Identify which cell holds the provided text, then report its [x, y] central coordinate. 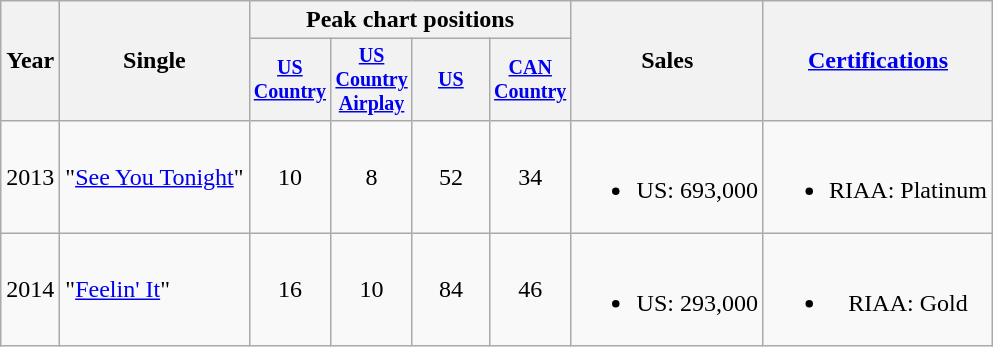
RIAA: Platinum [878, 176]
US [450, 80]
34 [530, 176]
Sales [667, 61]
Peak chart positions [410, 20]
16 [290, 290]
US: 693,000 [667, 176]
Single [154, 61]
"See You Tonight" [154, 176]
2013 [30, 176]
8 [372, 176]
"Feelin' It" [154, 290]
46 [530, 290]
2014 [30, 290]
US Country [290, 80]
US: 293,000 [667, 290]
52 [450, 176]
CAN Country [530, 80]
US Country Airplay [372, 80]
Year [30, 61]
Certifications [878, 61]
RIAA: Gold [878, 290]
84 [450, 290]
